Find where the given text appears and provide that cell's center as (x, y) coordinate. 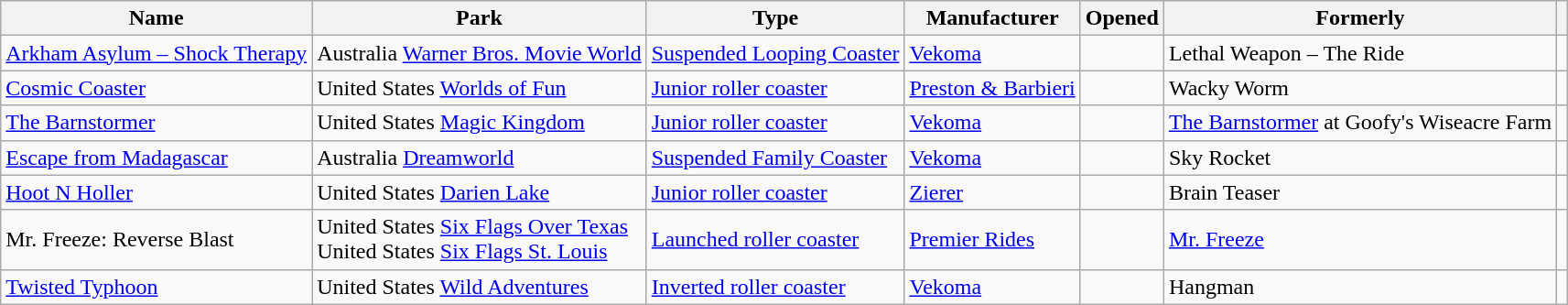
Twisted Typhoon (157, 287)
Inverted roller coaster (775, 287)
Type (775, 18)
Cosmic Coaster (157, 88)
United States Darien Lake (480, 192)
Arkham Asylum – Shock Therapy (157, 53)
Formerly (1360, 18)
Park (480, 18)
Launched roller coaster (775, 240)
Lethal Weapon – The Ride (1360, 53)
Preston & Barbieri (992, 88)
Brain Teaser (1360, 192)
Hangman (1360, 287)
The Barnstormer at Goofy's Wiseacre Farm (1360, 123)
Zierer (992, 192)
United States Wild Adventures (480, 287)
Suspended Looping Coaster (775, 53)
Wacky Worm (1360, 88)
The Barnstormer (157, 123)
Opened (1122, 18)
Mr. Freeze: Reverse Blast (157, 240)
Manufacturer (992, 18)
Premier Rides (992, 240)
Sky Rocket (1360, 158)
United States Magic Kingdom (480, 123)
Suspended Family Coaster (775, 158)
Escape from Madagascar (157, 158)
United States Worlds of Fun (480, 88)
Australia Dreamworld (480, 158)
Name (157, 18)
United States Six Flags Over TexasUnited States Six Flags St. Louis (480, 240)
Australia Warner Bros. Movie World (480, 53)
Hoot N Holler (157, 192)
Mr. Freeze (1360, 240)
